Pinpoint the cell where the given text exists, returning its [x, y] midpoint coordinate. 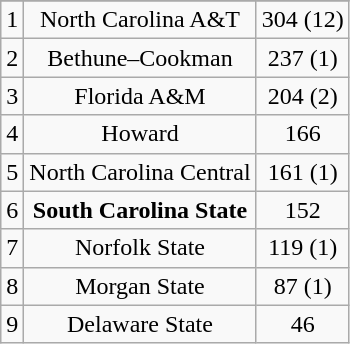
Morgan State [140, 286]
North Carolina Central [140, 172]
6 [12, 210]
3 [12, 96]
Howard [140, 134]
304 (12) [302, 20]
7 [12, 248]
Bethune–Cookman [140, 58]
8 [12, 286]
1 [12, 20]
46 [302, 324]
2 [12, 58]
152 [302, 210]
South Carolina State [140, 210]
Norfolk State [140, 248]
237 (1) [302, 58]
Florida A&M [140, 96]
161 (1) [302, 172]
Delaware State [140, 324]
87 (1) [302, 286]
4 [12, 134]
North Carolina A&T [140, 20]
204 (2) [302, 96]
166 [302, 134]
9 [12, 324]
5 [12, 172]
119 (1) [302, 248]
